Capture the cell that displays the provided text and extract its [x, y] central coordinate. 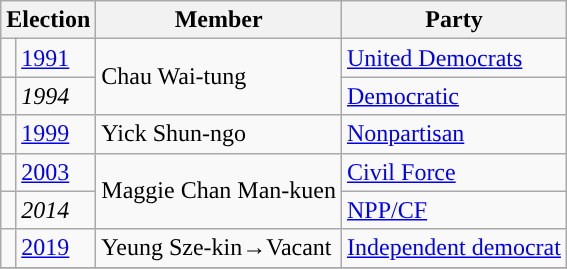
Maggie Chan Man-kuen [219, 191]
2019 [56, 248]
Independent democrat [454, 248]
Yick Shun-ngo [219, 134]
1999 [56, 134]
Party [454, 20]
1991 [56, 58]
2014 [56, 210]
1994 [56, 96]
2003 [56, 172]
Nonpartisan [454, 134]
NPP/CF [454, 210]
Democratic [454, 96]
United Democrats [454, 58]
Yeung Sze-kin→Vacant [219, 248]
Member [219, 20]
Election [48, 20]
Civil Force [454, 172]
Chau Wai-tung [219, 77]
